From the cell containing the given text, extract its center point as (X, Y) coordinate. 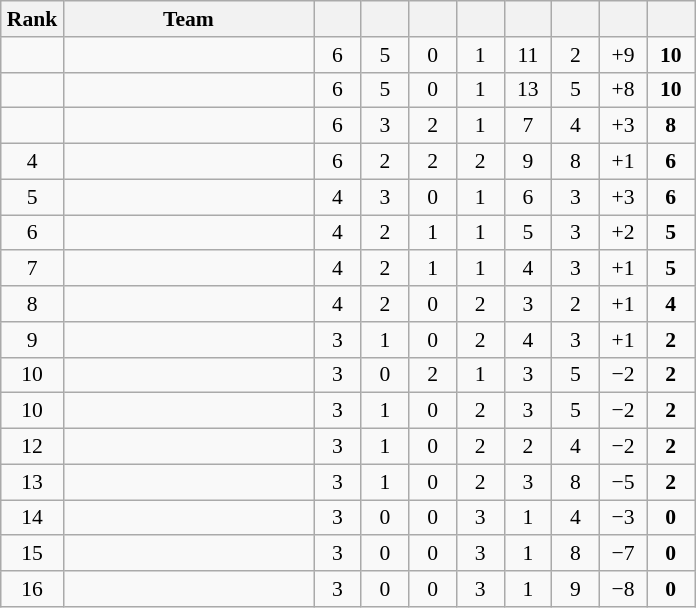
11 (528, 55)
−3 (623, 518)
14 (32, 518)
+8 (623, 90)
Rank (32, 19)
−8 (623, 589)
+9 (623, 55)
15 (32, 554)
−7 (623, 554)
Team (188, 19)
−5 (623, 482)
12 (32, 447)
16 (32, 589)
+2 (623, 233)
